Identify which cell holds the provided text, then report its [x, y] central coordinate. 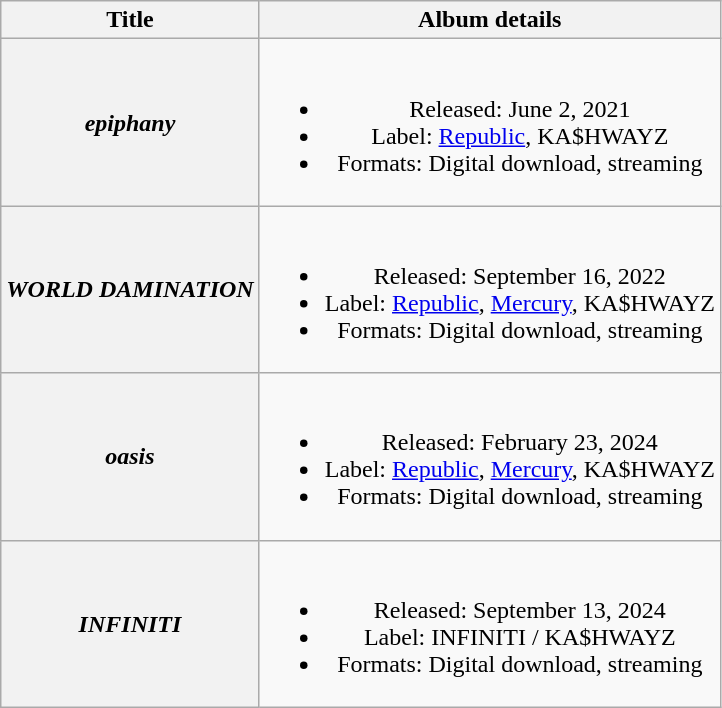
oasis [130, 456]
Album details [490, 20]
Released: February 23, 2024Label: Republic, Mercury, KA$HWAYZFormats: Digital download, streaming [490, 456]
Released: September 16, 2022Label: Republic, Mercury, KA$HWAYZFormats: Digital download, streaming [490, 290]
Title [130, 20]
epiphany [130, 122]
INFINITI [130, 624]
Released: June 2, 2021Label: Republic, KA$HWAYZFormats: Digital download, streaming [490, 122]
WORLD DAMINATION [130, 290]
Released: September 13, 2024Label: INFINITI / KA$HWAYZFormats: Digital download, streaming [490, 624]
